For the text-containing cell, return its midpoint in (x, y) coordinate format. 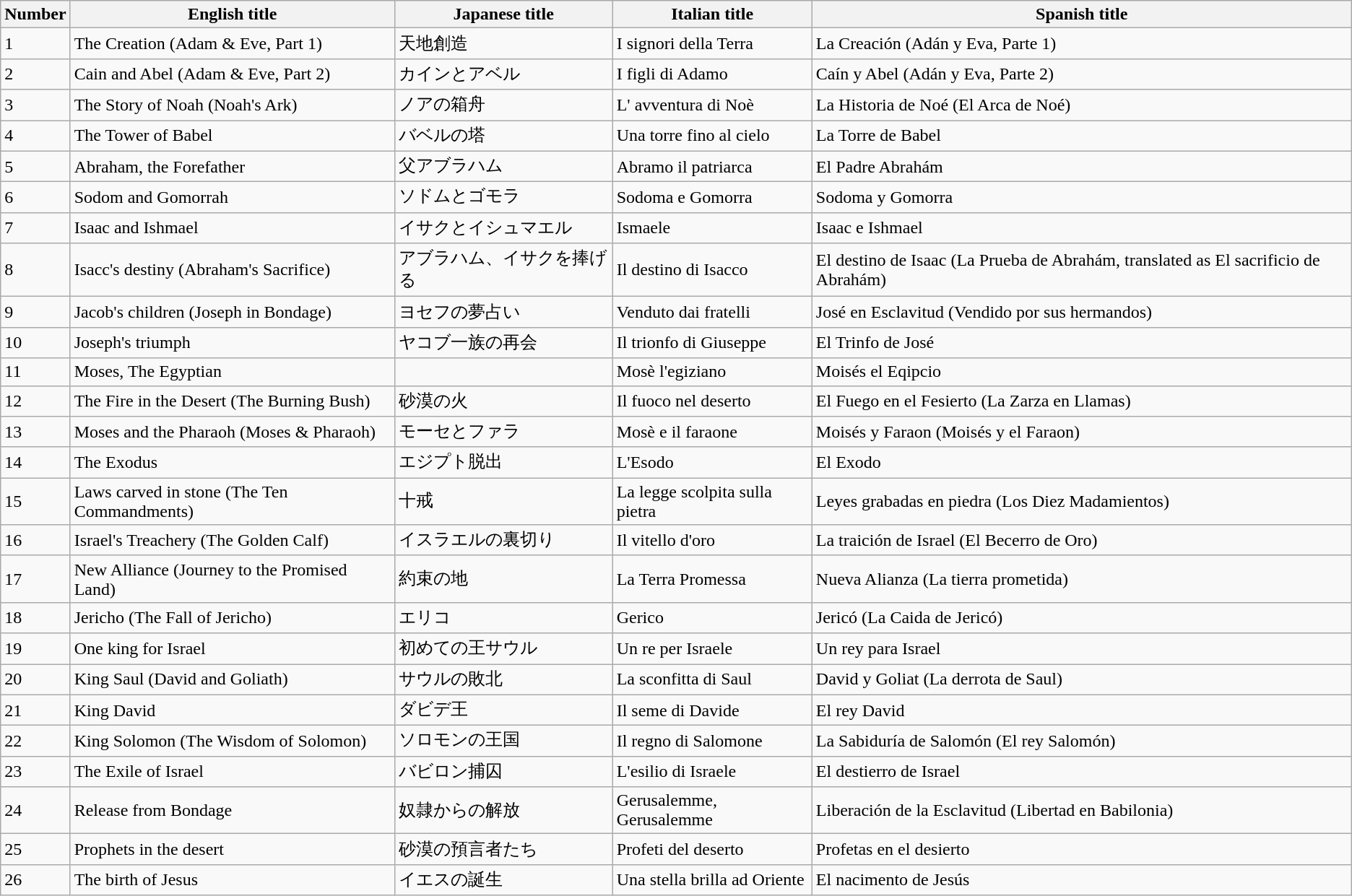
The birth of Jesus (233, 879)
奴隷からの解放 (503, 810)
Profetas en el desierto (1082, 849)
13 (35, 432)
Liberación de la Esclavitud (Libertad en Babilonia) (1082, 810)
Leyes grabadas en piedra (Los Diez Madamientos) (1082, 501)
モーセとファラ (503, 432)
Profeti del deserto (712, 849)
天地創造 (503, 43)
初めての王サウル (503, 648)
Mosè e il faraone (712, 432)
ノアの箱舟 (503, 105)
La Creación (Adán y Eva, Parte 1) (1082, 43)
El destierro de Israel (1082, 771)
I signori della Terra (712, 43)
Mosè l'egiziano (712, 372)
ヤコブ一族の再会 (503, 342)
Cain and Abel (Adam & Eve, Part 2) (233, 74)
La Historia de Noé (El Arca de Noé) (1082, 105)
El Exodo (1082, 462)
18 (35, 618)
17 (35, 579)
Moses and the Pharaoh (Moses & Pharaoh) (233, 432)
3 (35, 105)
2 (35, 74)
Abramo il patriarca (712, 166)
El rey David (1082, 710)
十戒 (503, 501)
La traición de Israel (El Becerro de Oro) (1082, 540)
King Saul (David and Goliath) (233, 680)
King Solomon (The Wisdom of Solomon) (233, 741)
King David (233, 710)
Il seme di Davide (712, 710)
6 (35, 198)
Venduto dai fratelli (712, 312)
Gerico (712, 618)
Moisés y Faraon (Moisés y el Faraon) (1082, 432)
約束の地 (503, 579)
26 (35, 879)
La Sabiduría de Salomón (El rey Salomón) (1082, 741)
El Fuego en el Fesierto (La Zarza en Llamas) (1082, 401)
El Padre Abrahám (1082, 166)
Isaac e Ishmael (1082, 228)
22 (35, 741)
イエスの誕生 (503, 879)
砂漠の預言者たち (503, 849)
El Trinfo de José (1082, 342)
8 (35, 270)
The Fire in the Desert (The Burning Bush) (233, 401)
L' avventura di Noè (712, 105)
Italian title (712, 14)
ソロモンの王国 (503, 741)
English title (233, 14)
9 (35, 312)
Una torre fino al cielo (712, 136)
バビロン捕囚 (503, 771)
25 (35, 849)
La Torre de Babel (1082, 136)
Japanese title (503, 14)
ヨセフの夢占い (503, 312)
Gerusalemme, Gerusalemme (712, 810)
Jericó (La Caida de Jericó) (1082, 618)
1 (35, 43)
Spanish title (1082, 14)
5 (35, 166)
Sodom and Gomorrah (233, 198)
Il regno di Salomone (712, 741)
砂漠の火 (503, 401)
Nueva Alianza (La tierra prometida) (1082, 579)
ダビデ王 (503, 710)
21 (35, 710)
24 (35, 810)
New Alliance (Journey to the Promised Land) (233, 579)
El destino de Isaac (La Prueba de Abrahám, translated as El sacrificio de Abrahám) (1082, 270)
La sconfitta di Saul (712, 680)
Una stella brilla ad Oriente (712, 879)
15 (35, 501)
ソドムとゴモラ (503, 198)
Prophets in the desert (233, 849)
Laws carved in stone (The Ten Commandments) (233, 501)
7 (35, 228)
カインとアベル (503, 74)
Jacob's children (Joseph in Bondage) (233, 312)
Joseph's triumph (233, 342)
Caín y Abel (Adán y Eva, Parte 2) (1082, 74)
Sodoma e Gomorra (712, 198)
Ismaele (712, 228)
The Story of Noah (Noah's Ark) (233, 105)
エジプト脱出 (503, 462)
16 (35, 540)
10 (35, 342)
The Tower of Babel (233, 136)
Israel's Treachery (The Golden Calf) (233, 540)
Number (35, 14)
La Terra Promessa (712, 579)
José en Esclavitud (Vendido por sus hermandos) (1082, 312)
アブラハム、イサクを捧げる (503, 270)
Il vitello d'oro (712, 540)
12 (35, 401)
Il trionfo di Giuseppe (712, 342)
Release from Bondage (233, 810)
14 (35, 462)
Jericho (The Fall of Jericho) (233, 618)
Il fuoco nel deserto (712, 401)
Isaac and Ishmael (233, 228)
イスラエルの裏切り (503, 540)
Moisés el Eqipcio (1082, 372)
20 (35, 680)
サウルの敗北 (503, 680)
El nacimento de Jesús (1082, 879)
L'Esodo (712, 462)
バベルの塔 (503, 136)
The Exile of Israel (233, 771)
19 (35, 648)
Isacc's destiny (Abraham's Sacrifice) (233, 270)
The Exodus (233, 462)
23 (35, 771)
イサクとイシュマエル (503, 228)
One king for Israel (233, 648)
The Creation (Adam & Eve, Part 1) (233, 43)
I figli di Adamo (712, 74)
4 (35, 136)
Un rey para Israel (1082, 648)
L'esilio di Israele (712, 771)
11 (35, 372)
父アブラハム (503, 166)
Sodoma y Gomorra (1082, 198)
エリコ (503, 618)
Abraham, the Forefather (233, 166)
David y Goliat (La derrota de Saul) (1082, 680)
La legge scolpita sulla pietra (712, 501)
Moses, The Egyptian (233, 372)
Un re per Israele (712, 648)
Il destino di Isacco (712, 270)
